Return [X, Y] of the center of cell containing provided text 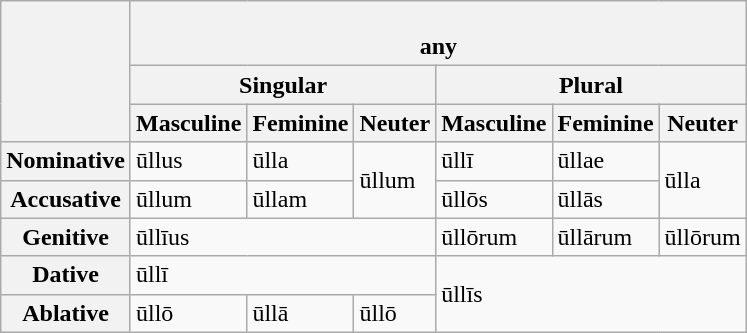
ūllus [188, 161]
Accusative [66, 199]
Dative [66, 275]
ūllōs [494, 199]
ūllārum [606, 237]
ūllīs [592, 294]
ūllam [300, 199]
ūllā [300, 313]
Genitive [66, 237]
any [438, 34]
ūllīus [282, 237]
Plural [592, 85]
ūllās [606, 199]
Singular [282, 85]
ūllae [606, 161]
Nominative [66, 161]
Ablative [66, 313]
